Find where the given text appears and provide that cell's center as [X, Y] coordinate. 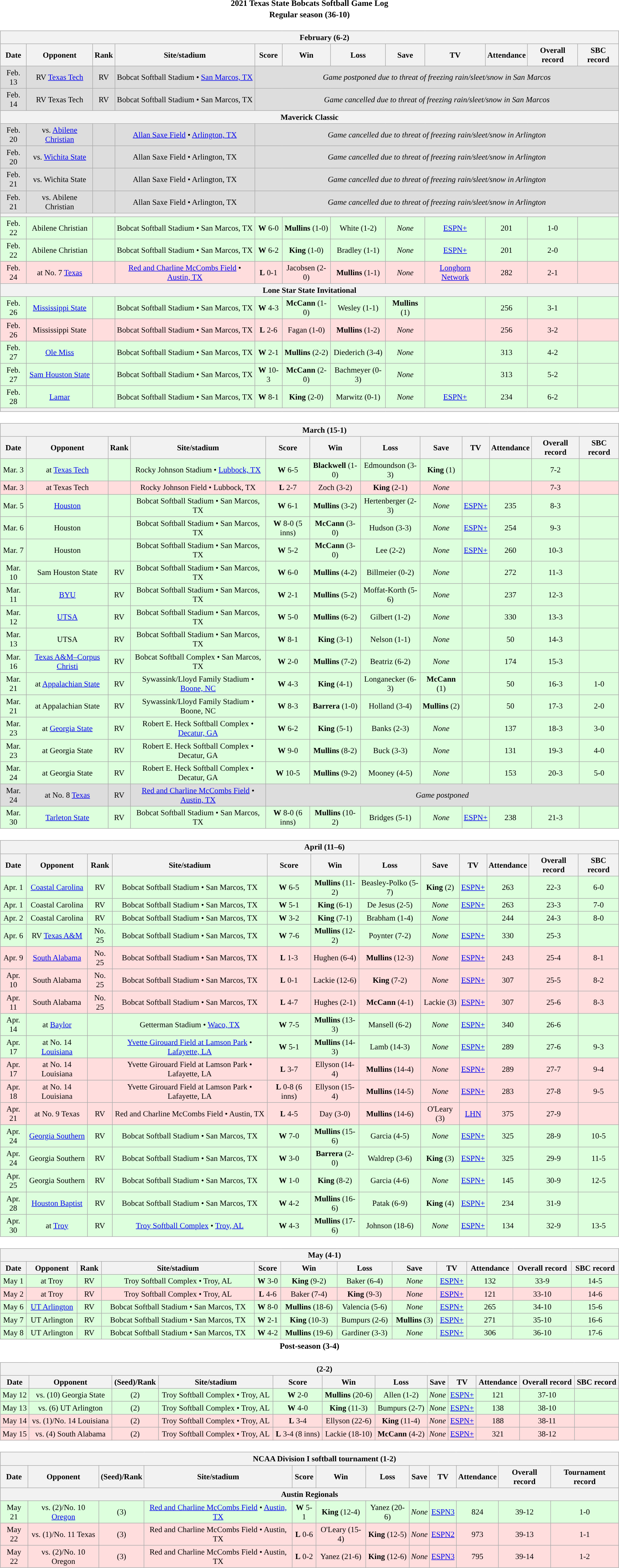
254 [511, 528]
6-2 [553, 397]
15-6 [595, 1307]
King (12-4) [341, 1512]
Waldrep (3-6) [390, 1158]
Ellyson (22-6) [349, 1421]
235 [511, 506]
13-3 [555, 617]
Day (3-0) [335, 1114]
LHN [473, 1114]
Mullins (14-6) [390, 1114]
25-3 [553, 935]
Apr. 11 [13, 1002]
W 4-0 [298, 1408]
Garcia (4-6) [390, 1181]
O'Leary (3) [440, 1114]
14-5 [595, 1281]
18-3 [555, 729]
King (5-1) [335, 729]
Hughen (6-4) [335, 958]
Longhorn Network [455, 272]
6-0 [598, 887]
Mullins (8-2) [335, 751]
Zoch (3-2) [335, 488]
3-1 [553, 308]
L 2-6 [269, 330]
Mullins (6-2) [335, 617]
at No. 8 Texas [68, 796]
27-7 [553, 1069]
9-5 [598, 1092]
Buck (3-3) [390, 751]
May (4-1) [309, 1255]
February (6-2) [309, 37]
O'Leary (15-4) [341, 1534]
May 14 [15, 1421]
Banks (2-3) [390, 729]
Holland (3-4) [390, 706]
Mullins (19-6) [309, 1333]
Mar. 5 [13, 506]
Bachmeyer (0-3) [358, 374]
Hudson (3-3) [390, 528]
9-4 [598, 1069]
Brabham (1-4) [390, 918]
W 5-0 [288, 617]
Mar. 7 [13, 550]
Lamar [60, 397]
Feb. 14 [13, 99]
W 8-0 (5 inns) [288, 528]
L 3-4 (8 inns) [298, 1434]
King (7-2) [390, 980]
Feb. 24 [13, 272]
L 0-2 [304, 1557]
W 5-2 [288, 550]
14-3 [555, 639]
238 [511, 818]
Mar. 12 [13, 617]
W 6-1 [288, 506]
Allen (1-2) [401, 1395]
16-6 [595, 1320]
W 7-6 [289, 935]
Yanez (20-6) [388, 1512]
Game postponed [442, 796]
132 [490, 1281]
272 [511, 573]
McCann (4-2) [401, 1434]
Johnson (18-6) [390, 1225]
Baker (6-4) [365, 1281]
795 [477, 1557]
306 [490, 1333]
Game postponed due to threat of freezing rain/sleet/snow in San Marcos [437, 77]
39-13 [524, 1534]
Bridges (5-1) [390, 818]
Jacobsen (2-0) [306, 272]
King (4) [440, 1203]
vs. (1)/No. 11 Texas [63, 1534]
W 7-5 [289, 1025]
Mullins (1-0) [306, 228]
3-0 [599, 729]
7-0 [598, 905]
King (11-3) [349, 1408]
Fagan (1-0) [306, 330]
375 [508, 1114]
30-9 [553, 1181]
Mullins (15-6) [335, 1136]
Mullins (1-2) [358, 330]
L 3-7 [289, 1069]
May 12 [15, 1395]
L 0-6 [304, 1534]
vs. (10) Georgia State [70, 1395]
Gilbert (1-2) [390, 617]
138 [498, 1408]
Ellyson (14-4) [335, 1069]
Mar. 30 [13, 818]
Diederich (3-4) [358, 352]
Mullins (17-6) [335, 1225]
12-3 [555, 595]
King (12-5) [388, 1534]
May 13 [15, 1408]
W 9-0 [288, 751]
March (15-1) [309, 430]
14-6 [595, 1294]
5-2 [553, 374]
8-2 [598, 980]
McCann (2-0) [306, 374]
May 6 [13, 1307]
Mullins (3) [415, 1320]
25-4 [553, 958]
16-3 [555, 684]
W 10-5 [288, 773]
Lamb (14-3) [390, 1047]
12-5 [598, 1181]
31-9 [553, 1203]
King (3) [440, 1158]
Apr. 25 [13, 1181]
L 1-3 [289, 958]
Nelson (1-1) [390, 639]
Garcia (4-5) [390, 1136]
340 [508, 1025]
8-0 [598, 918]
Apr. 30 [13, 1225]
Barrera (1-0) [335, 706]
Apr. 14 [13, 1025]
W 8-0 [268, 1307]
King (4-1) [335, 684]
Game cancelled due to threat of freezing rain/sleet/snow in San Marcos [437, 99]
Patak (6-9) [390, 1203]
May 7 [13, 1320]
1-1 [585, 1534]
10-3 [555, 550]
Lee (2-2) [390, 550]
Mullins (4-2) [335, 573]
Yanez (21-6) [341, 1557]
Lackie (18-10) [349, 1434]
Bumpurs (2-6) [365, 1320]
Mullins (18-6) [309, 1307]
May 15 [15, 1434]
Tarleton State [68, 818]
Getterman Stadium • Waco, TX [190, 1025]
L 2-7 [288, 488]
at Baylor [57, 1025]
Mullins (12-3) [390, 958]
W 7-0 [289, 1136]
237 [511, 595]
38-11 [547, 1421]
W 10-3 [269, 374]
King (1-0) [306, 250]
20-3 [555, 773]
King (1) [441, 470]
131 [511, 751]
Beasley-Polko (5-7) [390, 887]
Barrera (2-0) [335, 1158]
May 8 [13, 1333]
Lone Star State Invitational [309, 290]
244 [508, 918]
vs. (1)/No. 14 Louisiana [70, 1421]
L 4-6 [268, 1294]
25-6 [553, 1002]
King (9-2) [309, 1281]
Marwitz (0-1) [358, 397]
at No. 7 Texas [60, 272]
21-3 [555, 818]
McCann (1) [441, 684]
32-9 [553, 1225]
7-3 [555, 488]
134 [508, 1225]
321 [498, 1434]
King (6-1) [335, 905]
King (3-1) [335, 639]
10-5 [598, 1136]
King (2) [440, 887]
Ole Miss [60, 352]
NCAA Division I softball tournament (1-2) [309, 1459]
Apr. 9 [13, 958]
Rocky Johnson Stadium • Lubbock, TX [198, 470]
De Jesus (2-5) [390, 905]
RV Texas A&M [57, 935]
at No. 9 Texas [57, 1114]
Mansell (6-2) [390, 1025]
4-0 [599, 751]
May 2 [13, 1294]
Bradley (1-1) [358, 250]
Feb. 13 [13, 77]
Apr. 10 [13, 980]
Mullins (1) [405, 308]
Billmeier (0-2) [390, 573]
36-10 [542, 1333]
Maverick Classic [309, 117]
McCann (1-0) [306, 308]
Mullins (7-2) [335, 662]
Apr. 28 [13, 1203]
8-1 [598, 958]
37-10 [547, 1395]
27-8 [553, 1092]
Mar. 10 [13, 573]
Mar. 13 [13, 639]
153 [511, 773]
39-12 [524, 1512]
L 0-8 (6 inns) [289, 1092]
Bumpurs (2-7) [401, 1408]
973 [477, 1534]
King (7-1) [335, 918]
Mullins (1-1) [358, 272]
King (11-4) [401, 1421]
Longanecker (6-3) [390, 684]
Mullins (11-2) [335, 887]
33-10 [542, 1294]
Wesley (1-1) [358, 308]
King (2-1) [390, 488]
May 1 [13, 1281]
282 [506, 272]
L 3-4 [298, 1421]
vs. (6) UT Arlington [70, 1408]
Mullins (16-6) [335, 1203]
ESPN2 [443, 1534]
L 4-5 [289, 1114]
26-6 [553, 1025]
Ellyson (15-4) [335, 1092]
Feb. 28 [13, 397]
(2-2) [309, 1369]
Lackie (12-6) [335, 980]
King (10-3) [309, 1320]
Blackwell (1-0) [335, 470]
Mullins (13-3) [335, 1025]
Mar. 11 [13, 595]
17-3 [555, 706]
Beatriz (6-2) [390, 662]
Mullins (5-2) [335, 595]
24-3 [553, 918]
1-2 [585, 1557]
Rocky Johnson Field • Lubbock, TX [198, 488]
38-12 [547, 1434]
Mullins (14-4) [390, 1069]
White (1-2) [358, 228]
19-3 [555, 751]
27-6 [553, 1047]
Texas A&M–Corpus Christi [68, 662]
W 8-3 [288, 706]
Tournament record [585, 1476]
Apr. 6 [13, 935]
Apr. 18 [13, 1092]
13-5 [598, 1225]
Mullins (9-2) [335, 773]
Baker (7-4) [309, 1294]
283 [508, 1092]
188 [498, 1421]
Mar. 6 [13, 528]
35-10 [542, 1320]
Mar. 16 [13, 662]
137 [511, 729]
29-9 [553, 1158]
174 [511, 662]
Mullins (2-2) [306, 352]
28-9 [553, 1136]
824 [477, 1512]
Apr. 21 [13, 1114]
7-2 [555, 470]
Mullins (14-5) [390, 1092]
39-14 [524, 1557]
King (12-6) [388, 1557]
22-3 [553, 887]
W 1-0 [289, 1181]
Poynter (7-2) [390, 935]
Mullins (20-6) [349, 1395]
2-1 [553, 272]
243 [508, 958]
17-6 [595, 1333]
Apr. 2 [13, 918]
McCann (4-1) [390, 1002]
23-3 [553, 905]
Moffat-Korth (5-6) [390, 595]
Hertenberger (2-3) [390, 506]
15-3 [555, 662]
King (9-3) [365, 1294]
King (2-0) [306, 397]
Mooney (4-5) [390, 773]
Bobcat Softball Complex • San Marcos, TX [198, 662]
April (11–6) [309, 847]
271 [490, 1320]
145 [508, 1181]
Hughes (2-1) [335, 1002]
Lackie (3) [440, 1002]
Mullins (3-2) [335, 506]
11-3 [555, 573]
W 3-2 [289, 918]
Mullins (12-2) [335, 935]
Edmoundson (3-3) [390, 470]
33-9 [542, 1281]
265 [490, 1307]
5-0 [599, 773]
4-2 [553, 352]
260 [511, 550]
Mullins (10-2) [335, 818]
34-10 [542, 1307]
3-2 [553, 330]
King (8-2) [335, 1181]
W 8-0 (6 inns) [288, 818]
May 21 [14, 1512]
11-5 [598, 1158]
Houston Baptist [57, 1203]
vs. (4) South Alabama [70, 1434]
Mullins (14-3) [335, 1047]
Mullins (2) [441, 706]
Valencia (5-6) [365, 1307]
Austin Regionals [309, 1494]
38-10 [547, 1408]
BYU [68, 595]
27-9 [553, 1114]
25-5 [553, 980]
Gardiner (3-3) [365, 1333]
L 4-7 [289, 1002]
